Provide the [X, Y] coordinate of the cell's center where the given text is located.  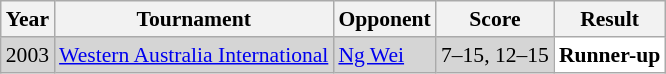
Year [28, 19]
Result [610, 19]
Ng Wei [384, 55]
Western Australia International [194, 55]
2003 [28, 55]
Score [495, 19]
Opponent [384, 19]
Tournament [194, 19]
Runner-up [610, 55]
7–15, 12–15 [495, 55]
